Pinpoint the cell where the given text exists, returning its (x, y) midpoint coordinate. 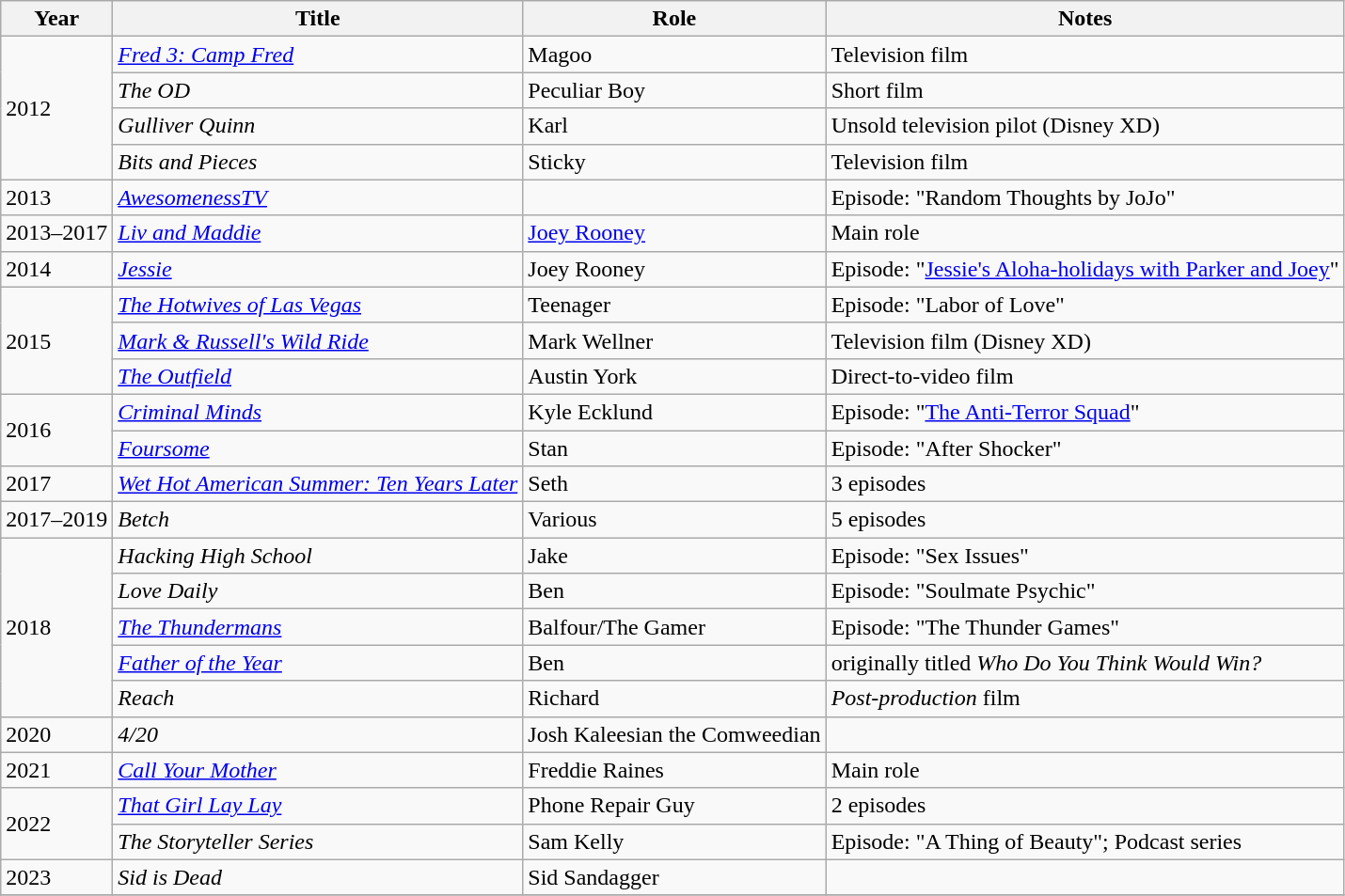
Year (56, 19)
Magoo (674, 55)
Peculiar Boy (674, 90)
The Hotwives of Las Vegas (318, 305)
Unsold television pilot (Disney XD) (1085, 126)
Bits and Pieces (318, 162)
Role (674, 19)
4/20 (318, 734)
Notes (1085, 19)
2017–2019 (56, 520)
Mark Wellner (674, 340)
2022 (56, 824)
Gulliver Quinn (318, 126)
The OD (318, 90)
Foursome (318, 448)
Seth (674, 484)
Television film (Disney XD) (1085, 340)
Richard (674, 699)
Hacking High School (318, 556)
Call Your Mother (318, 770)
Jake (674, 556)
2021 (56, 770)
Title (318, 19)
Episode: "The Anti-Terror Squad" (1085, 412)
Post-production film (1085, 699)
Phone Repair Guy (674, 806)
That Girl Lay Lay (318, 806)
Episode: "Sex Issues" (1085, 556)
Liv and Maddie (318, 233)
Episode: "The Thunder Games" (1085, 627)
Karl (674, 126)
2016 (56, 430)
Love Daily (318, 591)
2017 (56, 484)
Fred 3: Camp Fred (318, 55)
Kyle Ecklund (674, 412)
Criminal Minds (318, 412)
Betch (318, 520)
Sid Sandagger (674, 877)
Stan (674, 448)
Teenager (674, 305)
Balfour/The Gamer (674, 627)
2014 (56, 269)
Episode: "Jessie's Aloha-holidays with Parker and Joey" (1085, 269)
Episode: "After Shocker" (1085, 448)
2023 (56, 877)
AwesomenessTV (318, 197)
Sticky (674, 162)
Direct-to-video film (1085, 376)
Freddie Raines (674, 770)
2 episodes (1085, 806)
2018 (56, 627)
originally titled Who Do You Think Would Win? (1085, 663)
2013–2017 (56, 233)
Episode: "Labor of Love" (1085, 305)
Mark & Russell's Wild Ride (318, 340)
The Thundermans (318, 627)
Various (674, 520)
Wet Hot American Summer: Ten Years Later (318, 484)
Austin York (674, 376)
Episode: "Random Thoughts by JoJo" (1085, 197)
Jessie (318, 269)
Sam Kelly (674, 841)
The Outfield (318, 376)
5 episodes (1085, 520)
2015 (56, 340)
3 episodes (1085, 484)
The Storyteller Series (318, 841)
Short film (1085, 90)
Episode: "Soulmate Psychic" (1085, 591)
2012 (56, 108)
2013 (56, 197)
Reach (318, 699)
2020 (56, 734)
Sid is Dead (318, 877)
Episode: "A Thing of Beauty"; Podcast series (1085, 841)
Father of the Year (318, 663)
Josh Kaleesian the Comweedian (674, 734)
